Identify which cell holds the provided text, then report its [x, y] central coordinate. 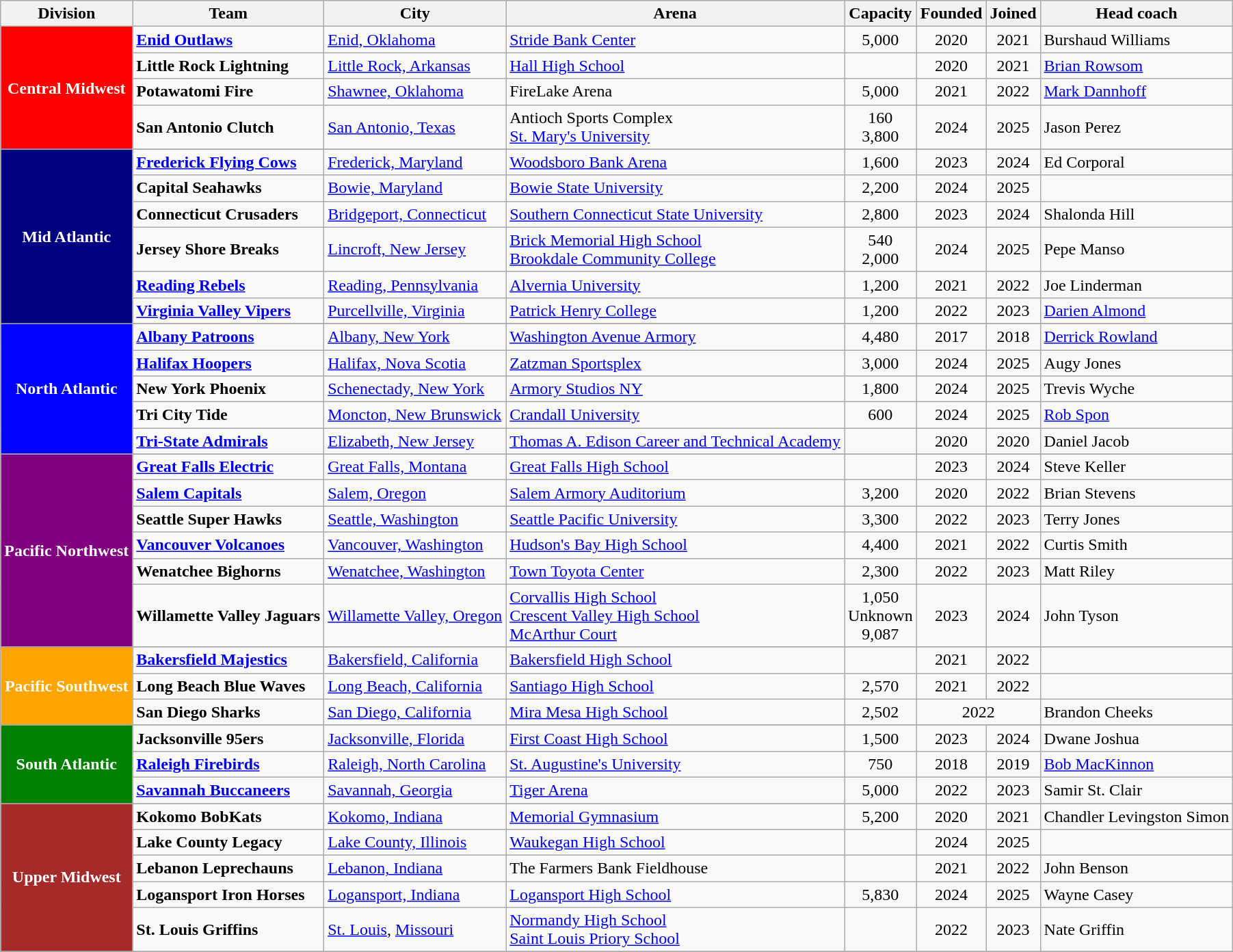
Seattle Pacific University [676, 519]
2,200 [880, 188]
Brandon Cheeks [1137, 712]
San Antonio Clutch [228, 127]
Alvernia University [676, 285]
City [415, 14]
New York Phoenix [228, 389]
Salem Armory Auditorium [676, 493]
Santiago High School [676, 686]
Raleigh Firebirds [228, 764]
Head coach [1137, 14]
Waukegan High School [676, 843]
Albany Patroons [228, 336]
Matt Riley [1137, 571]
St. Augustine's University [676, 764]
Logansport High School [676, 895]
3,300 [880, 519]
Brian Stevens [1137, 493]
1,600 [880, 162]
Mira Mesa High School [676, 712]
Bridgeport, Connecticut [415, 214]
Brian Rowsom [1137, 66]
Shawnee, Oklahoma [415, 92]
Frederick, Maryland [415, 162]
1,500 [880, 738]
Seattle, Washington [415, 519]
Bowie, Maryland [415, 188]
Trevis Wyche [1137, 389]
Woodsboro Bank Arena [676, 162]
Jacksonville, Florida [415, 738]
Salem, Oregon [415, 493]
Patrick Henry College [676, 310]
Halifax Hoopers [228, 363]
San Diego, California [415, 712]
Virginia Valley Vipers [228, 310]
Little Rock Lightning [228, 66]
Normandy High SchoolSaint Louis Priory School [676, 930]
2,570 [880, 686]
Lebanon Leprechauns [228, 869]
Lebanon, Indiana [415, 869]
Washington Avenue Armory [676, 336]
Tri-State Admirals [228, 441]
Schenectady, New York [415, 389]
Logansport, Indiana [415, 895]
2,502 [880, 712]
Lake County Legacy [228, 843]
Founded [951, 14]
St. Louis Griffins [228, 930]
Raleigh, North Carolina [415, 764]
Jersey Shore Breaks [228, 249]
Hall High School [676, 66]
Long Beach, California [415, 686]
Pacific Southwest [67, 686]
Southern Connecticut State University [676, 214]
North Atlantic [67, 388]
John Tyson [1137, 616]
Reading, Pennsylvania [415, 285]
Nate Griffin [1137, 930]
Shalonda Hill [1137, 214]
Brick Memorial High SchoolBrookdale Community College [676, 249]
FireLake Arena [676, 92]
Logansport Iron Horses [228, 895]
Lake County, Illinois [415, 843]
Salem Capitals [228, 493]
Connecticut Crusaders [228, 214]
Vancouver, Washington [415, 545]
Antioch Sports ComplexSt. Mary's University [676, 127]
Bakersfield High School [676, 660]
600 [880, 415]
Halifax, Nova Scotia [415, 363]
Derrick Rowland [1137, 336]
Savannah, Georgia [415, 790]
John Benson [1137, 869]
Moncton, New Brunswick [415, 415]
Bob MacKinnon [1137, 764]
Division [67, 14]
Albany, New York [415, 336]
1603,800 [880, 127]
Burshaud Williams [1137, 40]
The Farmers Bank Fieldhouse [676, 869]
Wenatchee Bighorns [228, 571]
Ed Corporal [1137, 162]
Corvallis High SchoolCrescent Valley High SchoolMcArthur Court [676, 616]
Capital Seahawks [228, 188]
1,800 [880, 389]
2,300 [880, 571]
5,830 [880, 895]
South Atlantic [67, 764]
Lincroft, New Jersey [415, 249]
5,200 [880, 816]
Jason Perez [1137, 127]
Great Falls Electric [228, 467]
3,200 [880, 493]
Steve Keller [1137, 467]
Kokomo, Indiana [415, 816]
San Diego Sharks [228, 712]
Tiger Arena [676, 790]
Town Toyota Center [676, 571]
Little Rock, Arkansas [415, 66]
Team [228, 14]
Daniel Jacob [1137, 441]
2019 [1013, 764]
Arena [676, 14]
750 [880, 764]
Potawatomi Fire [228, 92]
Purcellville, Virginia [415, 310]
Bakersfield, California [415, 660]
Kokomo BobKats [228, 816]
First Coast High School [676, 738]
Bowie State University [676, 188]
3,000 [880, 363]
Memorial Gymnasium [676, 816]
Elizabeth, New Jersey [415, 441]
Enid, Oklahoma [415, 40]
St. Louis, Missouri [415, 930]
Reading Rebels [228, 285]
1,050Unknown9,087 [880, 616]
Willamette Valley Jaguars [228, 616]
Zatzman Sportsplex [676, 363]
5402,000 [880, 249]
Armory Studios NY [676, 389]
Capacity [880, 14]
Crandall University [676, 415]
Wenatchee, Washington [415, 571]
Joined [1013, 14]
Savannah Buccaneers [228, 790]
Great Falls High School [676, 467]
4,480 [880, 336]
Stride Bank Center [676, 40]
Chandler Levingston Simon [1137, 816]
Mid Atlantic [67, 237]
Joe Linderman [1137, 285]
Augy Jones [1137, 363]
Hudson's Bay High School [676, 545]
Seattle Super Hawks [228, 519]
Pepe Manso [1137, 249]
Enid Outlaws [228, 40]
Rob Spon [1137, 415]
Jacksonville 95ers [228, 738]
Willamette Valley, Oregon [415, 616]
2,800 [880, 214]
Upper Midwest [67, 877]
Mark Dannhoff [1137, 92]
2017 [951, 336]
Pacific Northwest [67, 551]
Bakersfield Majestics [228, 660]
Darien Almond [1137, 310]
Dwane Joshua [1137, 738]
Wayne Casey [1137, 895]
Samir St. Clair [1137, 790]
4,400 [880, 545]
Central Midwest [67, 88]
Frederick Flying Cows [228, 162]
Thomas A. Edison Career and Technical Academy [676, 441]
Vancouver Volcanoes [228, 545]
Terry Jones [1137, 519]
Long Beach Blue Waves [228, 686]
Tri City Tide [228, 415]
San Antonio, Texas [415, 127]
Curtis Smith [1137, 545]
Great Falls, Montana [415, 467]
